Identify which cell holds the provided text, then report its [x, y] central coordinate. 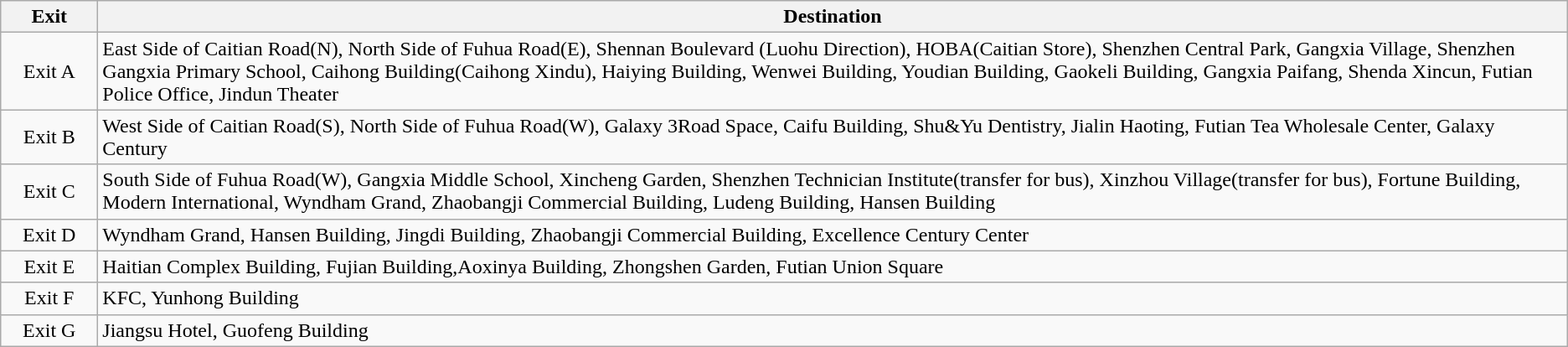
KFC, Yunhong Building [833, 298]
Exit B [49, 137]
Haitian Complex Building, Fujian Building,Aoxinya Building, Zhongshen Garden, Futian Union Square [833, 267]
Exit [49, 17]
Exit E [49, 267]
Exit A [49, 71]
Destination [833, 17]
Exit C [49, 191]
Exit F [49, 298]
Exit G [49, 330]
Exit D [49, 235]
Wyndham Grand, Hansen Building, Jingdi Building, Zhaobangji Commercial Building, Excellence Century Center [833, 235]
Jiangsu Hotel, Guofeng Building [833, 330]
